Scan for the cell matching the given text and deliver its (X, Y) coordinate at center. 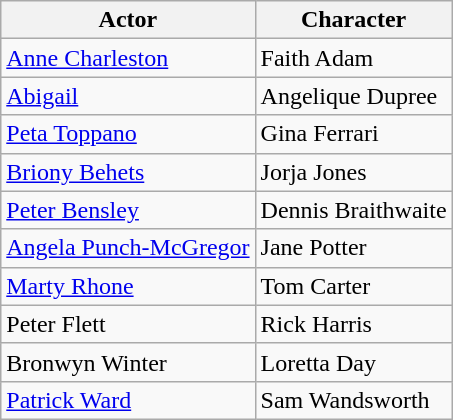
Peter Flett (128, 324)
Marty Rhone (128, 286)
Jorja Jones (354, 172)
Sam Wandsworth (354, 400)
Bronwyn Winter (128, 362)
Dennis Braithwaite (354, 210)
Abigail (128, 96)
Patrick Ward (128, 400)
Angela Punch-McGregor (128, 248)
Actor (128, 20)
Jane Potter (354, 248)
Peta Toppano (128, 134)
Loretta Day (354, 362)
Character (354, 20)
Faith Adam (354, 58)
Briony Behets (128, 172)
Peter Bensley (128, 210)
Anne Charleston (128, 58)
Tom Carter (354, 286)
Gina Ferrari (354, 134)
Rick Harris (354, 324)
Angelique Dupree (354, 96)
